Locate the cell with the specified text and output its (x, y) center coordinate. 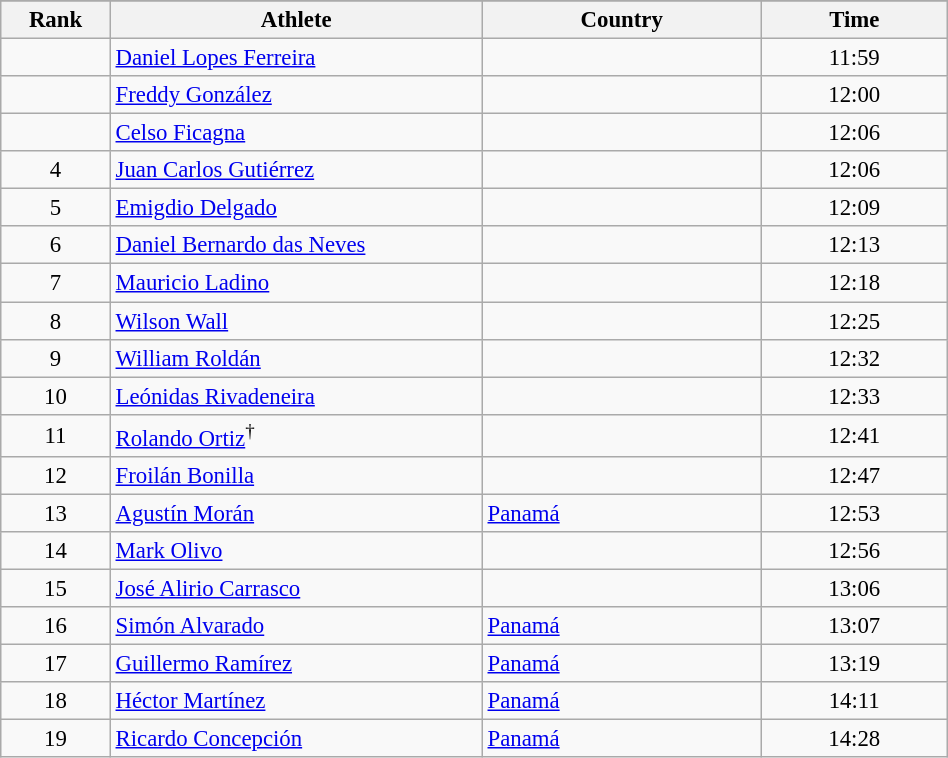
12:00 (854, 95)
Country (622, 20)
Guillermo Ramírez (296, 664)
13 (56, 513)
13:07 (854, 626)
Rolando Ortiz† (296, 435)
4 (56, 170)
William Roldán (296, 358)
12:18 (854, 283)
Froilán Bonilla (296, 476)
12:33 (854, 396)
14 (56, 551)
13:19 (854, 664)
Mark Olivo (296, 551)
12:41 (854, 435)
Rank (56, 20)
12:32 (854, 358)
12:09 (854, 208)
Emigdio Delgado (296, 208)
9 (56, 358)
11 (56, 435)
18 (56, 701)
19 (56, 739)
Wilson Wall (296, 321)
12:25 (854, 321)
Time (854, 20)
12:47 (854, 476)
Daniel Lopes Ferreira (296, 58)
14:28 (854, 739)
Freddy González (296, 95)
José Alirio Carrasco (296, 588)
12:13 (854, 245)
6 (56, 245)
Héctor Martínez (296, 701)
Ricardo Concepción (296, 739)
15 (56, 588)
12:56 (854, 551)
Athlete (296, 20)
5 (56, 208)
7 (56, 283)
11:59 (854, 58)
17 (56, 664)
Leónidas Rivadeneira (296, 396)
Daniel Bernardo das Neves (296, 245)
10 (56, 396)
Agustín Morán (296, 513)
Mauricio Ladino (296, 283)
Celso Ficagna (296, 133)
12:53 (854, 513)
13:06 (854, 588)
Juan Carlos Gutiérrez (296, 170)
Simón Alvarado (296, 626)
8 (56, 321)
16 (56, 626)
14:11 (854, 701)
12 (56, 476)
